Detect which cell encompasses the target text, then output its [x, y] center coordinate. 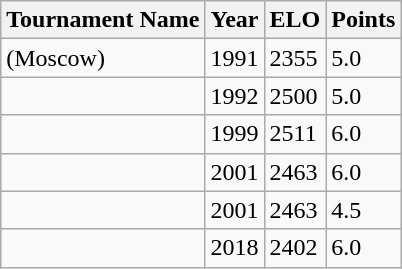
1999 [234, 134]
(Moscow) [103, 58]
Points [364, 20]
Year [234, 20]
2355 [295, 58]
2402 [295, 248]
2500 [295, 96]
2018 [234, 248]
1991 [234, 58]
1992 [234, 96]
Tournament Name [103, 20]
4.5 [364, 210]
2511 [295, 134]
ELO [295, 20]
